Return the (x, y) coordinate for the center point of the cell that contains the specified text.  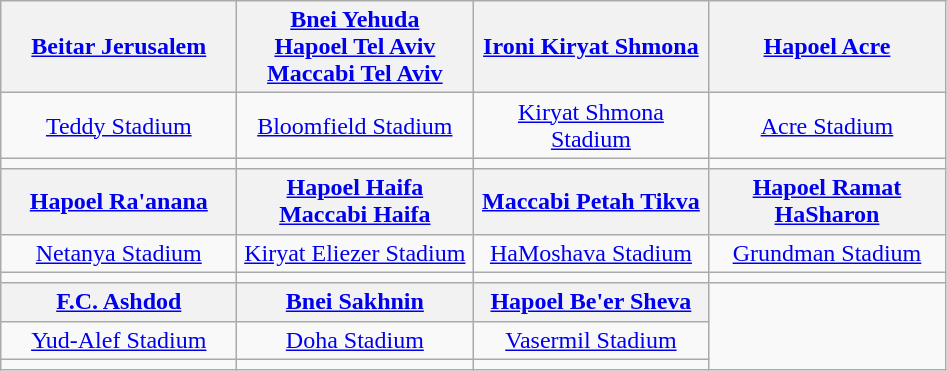
Netanya Stadium (119, 253)
Doha Stadium (355, 340)
Hapoel Ramat HaSharon (827, 202)
Hapoel Acre (827, 47)
Bnei Sakhnin (355, 302)
Yud-Alef Stadium (119, 340)
Vasermil Stadium (591, 340)
Hapoel Haifa Maccabi Haifa (355, 202)
Acre Stadium (827, 126)
Maccabi Petah Tikva (591, 202)
Kiryat Eliezer Stadium (355, 253)
F.C. Ashdod (119, 302)
Beitar Jerusalem (119, 47)
Grundman Stadium (827, 253)
Bnei Yehuda Hapoel Tel Aviv Maccabi Tel Aviv (355, 47)
Bloomfield Stadium (355, 126)
Hapoel Be'er Sheva (591, 302)
HaMoshava Stadium (591, 253)
Ironi Kiryat Shmona (591, 47)
Teddy Stadium (119, 126)
Hapoel Ra'anana (119, 202)
Kiryat Shmona Stadium (591, 126)
